Search for the cell housing the specified text and yield its (X, Y) center coordinate. 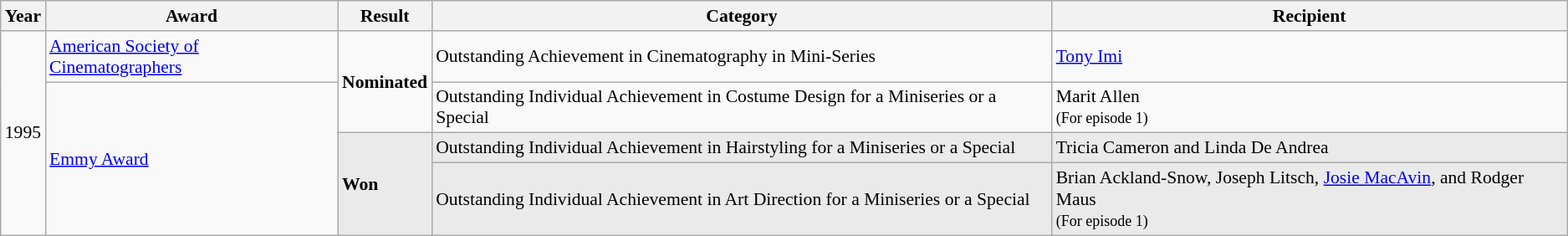
Recipient (1310, 16)
American Society of Cinematographers (192, 57)
Emmy Award (192, 159)
Outstanding Achievement in Cinematography in Mini-Series (742, 57)
Won (385, 184)
Year (23, 16)
Marit Allen(For episode 1) (1310, 107)
Tony Imi (1310, 57)
Category (742, 16)
Outstanding Individual Achievement in Art Direction for a Miniseries or a Special (742, 199)
Award (192, 16)
Nominated (385, 82)
Outstanding Individual Achievement in Hairstyling for a Miniseries or a Special (742, 148)
Tricia Cameron and Linda De Andrea (1310, 148)
1995 (23, 133)
Outstanding Individual Achievement in Costume Design for a Miniseries or a Special (742, 107)
Result (385, 16)
Brian Ackland-Snow, Joseph Litsch, Josie MacAvin, and Rodger Maus(For episode 1) (1310, 199)
